Pinpoint the cell where the given text exists, returning its [X, Y] midpoint coordinate. 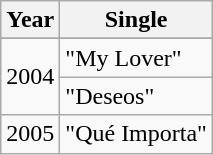
"Qué Importa" [136, 134]
2004 [30, 77]
"Deseos" [136, 96]
Year [30, 20]
2005 [30, 134]
"My Lover" [136, 58]
Single [136, 20]
